Find where the given text appears and provide that cell's center as [X, Y] coordinate. 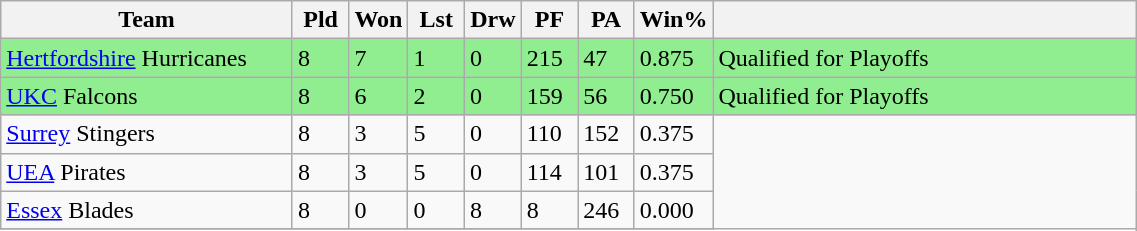
6 [378, 96]
PF [550, 20]
152 [606, 134]
Pld [320, 20]
PA [606, 20]
114 [550, 172]
0.750 [674, 96]
Surrey Stingers [147, 134]
7 [378, 58]
215 [550, 58]
Win% [674, 20]
Hertfordshire Hurricanes [147, 58]
2 [436, 96]
47 [606, 58]
Team [147, 20]
110 [550, 134]
Essex Blades [147, 210]
Drw [492, 20]
0.000 [674, 210]
246 [606, 210]
56 [606, 96]
Won [378, 20]
1 [436, 58]
UEA Pirates [147, 172]
UKC Falcons [147, 96]
101 [606, 172]
159 [550, 96]
Lst [436, 20]
0.875 [674, 58]
